Identify which cell holds the provided text, then report its (x, y) central coordinate. 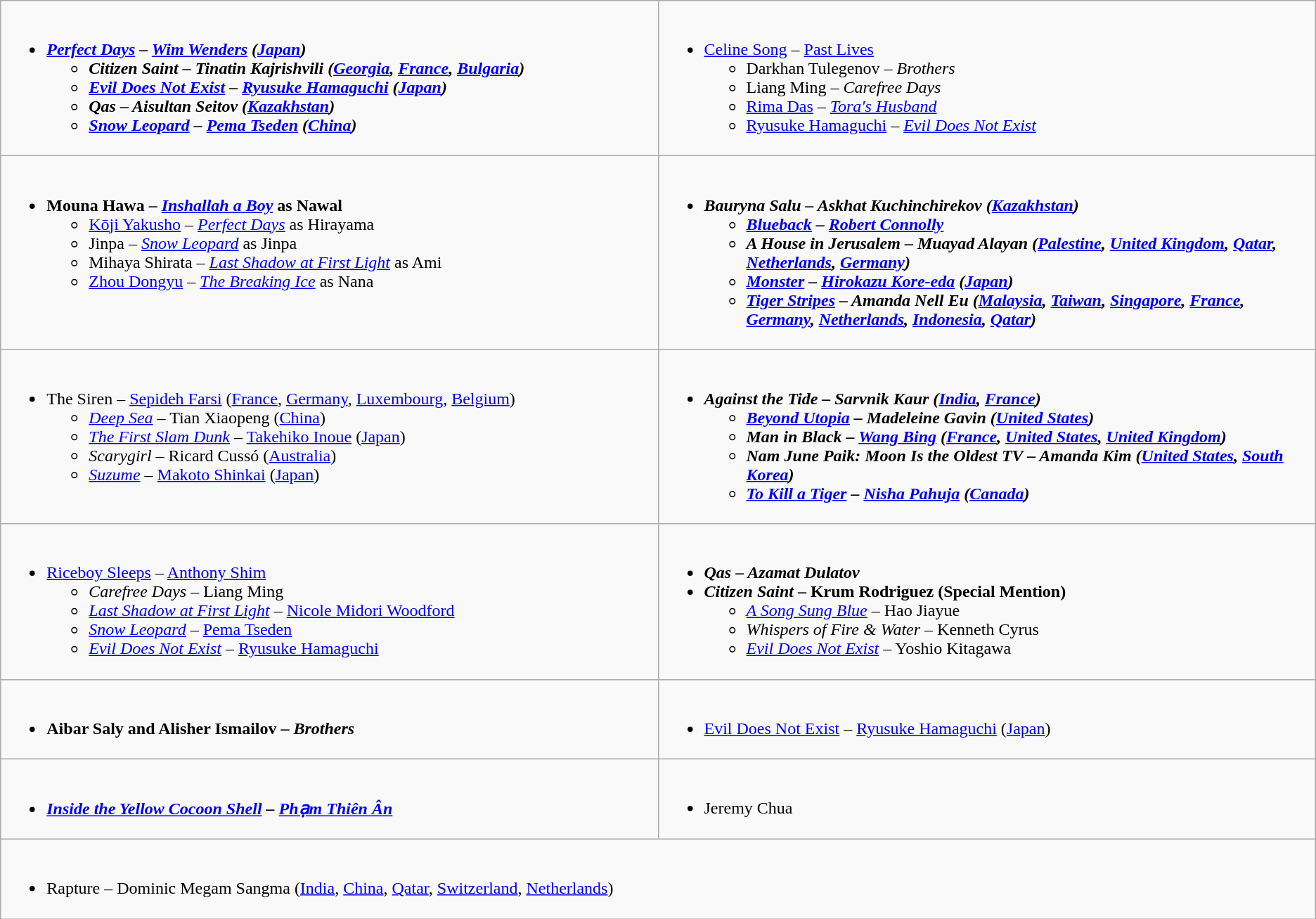
Jeremy Chua (987, 799)
Rapture – Dominic Megam Sangma (India, China, Qatar, Switzerland, Netherlands) (658, 879)
Aibar Saly and Alisher Ismailov – Brothers (329, 719)
Celine Song – Past LivesDarkhan Tulegenov – BrothersLiang Ming – Carefree DaysRima Das – Tora's HusbandRyusuke Hamaguchi – Evil Does Not Exist (987, 79)
Evil Does Not Exist – Ryusuke Hamaguchi (Japan) (987, 719)
Inside the Yellow Cocoon Shell – Phạm Thiên Ân (329, 799)
